For the text-containing cell, return its midpoint in [x, y] coordinate format. 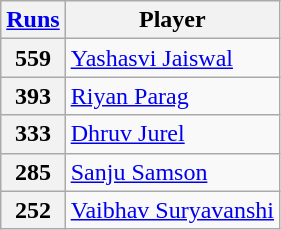
393 [33, 96]
252 [33, 210]
Runs [33, 20]
333 [33, 134]
Player [172, 20]
Dhruv Jurel [172, 134]
559 [33, 58]
Sanju Samson [172, 172]
Vaibhav Suryavanshi [172, 210]
Riyan Parag [172, 96]
Yashasvi Jaiswal [172, 58]
285 [33, 172]
